Find where the given text appears and provide that cell's center as (x, y) coordinate. 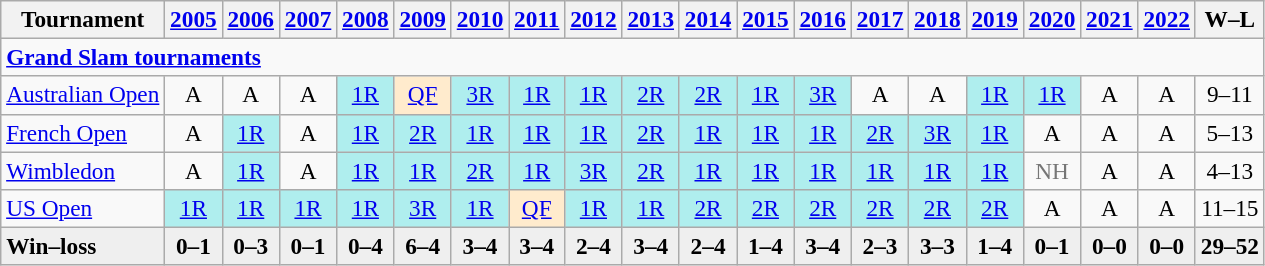
NH (1052, 170)
2006 (250, 19)
2011 (537, 19)
Win–loss (83, 246)
Wimbledon (83, 170)
2019 (994, 19)
2016 (822, 19)
US Open (83, 208)
3–3 (938, 246)
2022 (1166, 19)
4–13 (1230, 170)
9–11 (1230, 95)
2017 (880, 19)
2007 (308, 19)
Tournament (83, 19)
29–52 (1230, 246)
2008 (366, 19)
2010 (480, 19)
0–4 (366, 246)
5–13 (1230, 133)
W–L (1230, 19)
2013 (650, 19)
11–15 (1230, 208)
2009 (422, 19)
French Open (83, 133)
2021 (1110, 19)
2012 (594, 19)
2018 (938, 19)
Australian Open (83, 95)
2005 (194, 19)
Grand Slam tournaments (633, 57)
2020 (1052, 19)
2014 (708, 19)
2–3 (880, 246)
2015 (766, 19)
6–4 (422, 246)
0–3 (250, 246)
